Scan for the cell matching the given text and deliver its (X, Y) coordinate at center. 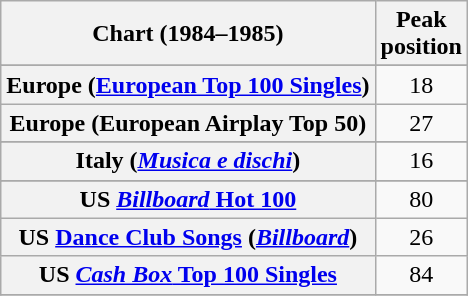
26 (421, 237)
US Cash Box Top 100 Singles (188, 275)
18 (421, 85)
Europe (European Airplay Top 50) (188, 123)
16 (421, 161)
84 (421, 275)
Italy (Musica e dischi) (188, 161)
US Dance Club Songs (Billboard) (188, 237)
Peakposition (421, 34)
Chart (1984–1985) (188, 34)
80 (421, 199)
Europe (European Top 100 Singles) (188, 85)
US Billboard Hot 100 (188, 199)
27 (421, 123)
